Return the (X, Y) coordinate for the center point of the cell that contains the specified text.  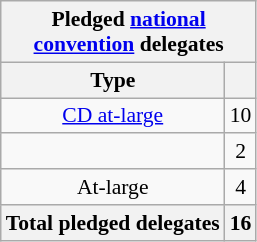
Type (113, 80)
2 (241, 152)
CD at-large (113, 116)
10 (241, 116)
Total pledged delegates (113, 223)
Pledged nationalconvention delegates (129, 32)
16 (241, 223)
At-large (113, 187)
4 (241, 187)
